Output the [x, y] coordinate of the center of the cell containing the given text.  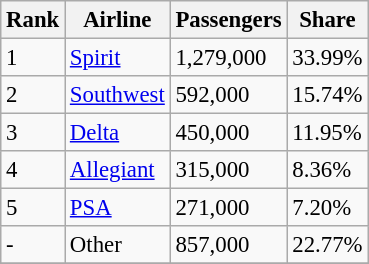
Delta [118, 133]
271,000 [228, 208]
11.95% [328, 133]
2 [33, 95]
15.74% [328, 95]
- [33, 245]
Passengers [228, 20]
Spirit [118, 58]
1 [33, 58]
PSA [118, 208]
315,000 [228, 170]
Southwest [118, 95]
450,000 [228, 133]
8.36% [328, 170]
7.20% [328, 208]
22.77% [328, 245]
Share [328, 20]
5 [33, 208]
Rank [33, 20]
592,000 [228, 95]
Other [118, 245]
3 [33, 133]
857,000 [228, 245]
33.99% [328, 58]
1,279,000 [228, 58]
Airline [118, 20]
4 [33, 170]
Allegiant [118, 170]
